Search for the cell housing the specified text and yield its (x, y) center coordinate. 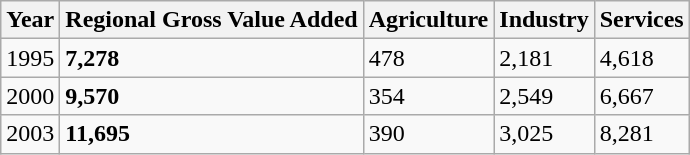
Year (30, 20)
Services (642, 20)
Agriculture (428, 20)
2003 (30, 134)
354 (428, 96)
7,278 (212, 58)
2000 (30, 96)
Industry (544, 20)
11,695 (212, 134)
3,025 (544, 134)
1995 (30, 58)
2,181 (544, 58)
478 (428, 58)
9,570 (212, 96)
Regional Gross Value Added (212, 20)
4,618 (642, 58)
6,667 (642, 96)
390 (428, 134)
8,281 (642, 134)
2,549 (544, 96)
